Return [X, Y] of the center of cell containing provided text 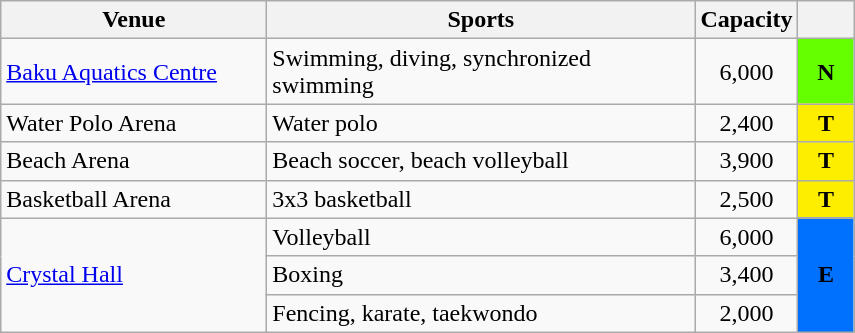
Swimming, diving, synchronized swimming [481, 72]
Water Polo Arena [134, 123]
Fencing, karate, taekwondo [481, 313]
Beach soccer, beach volleyball [481, 161]
N [826, 72]
2,000 [746, 313]
Volleyball [481, 237]
2,400 [746, 123]
3x3 basketball [481, 199]
Crystal Hall [134, 275]
3,900 [746, 161]
Boxing [481, 275]
2,500 [746, 199]
Venue [134, 20]
Basketball Arena [134, 199]
Baku Aquatics Centre [134, 72]
Beach Arena [134, 161]
Capacity [746, 20]
E [826, 275]
Water polo [481, 123]
3,400 [746, 275]
Sports [481, 20]
